Detect which cell encompasses the target text, then output its [x, y] center coordinate. 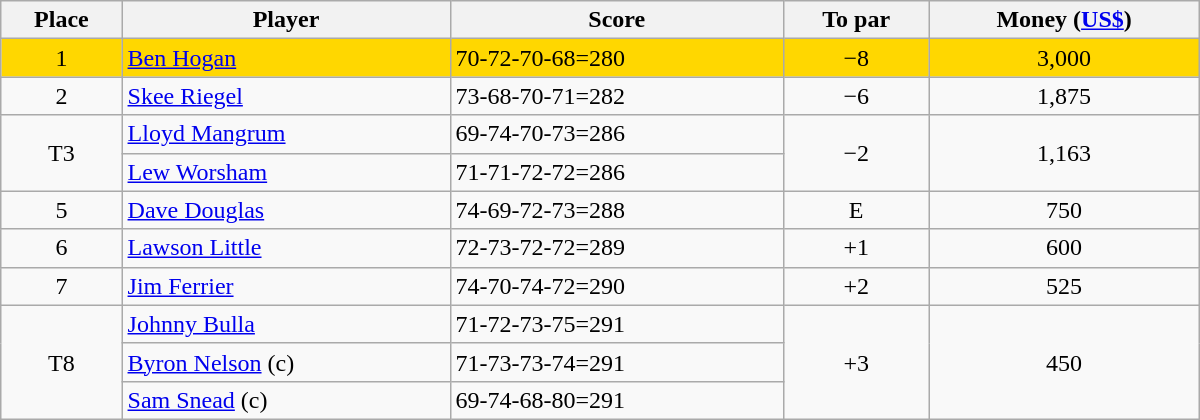
69-74-68-80=291 [616, 400]
71-72-73-75=291 [616, 324]
+2 [856, 286]
−2 [856, 153]
73-68-70-71=282 [616, 96]
3,000 [1064, 58]
Lawson Little [286, 248]
+3 [856, 362]
450 [1064, 362]
74-69-72-73=288 [616, 210]
750 [1064, 210]
Player [286, 20]
E [856, 210]
Score [616, 20]
−6 [856, 96]
1,875 [1064, 96]
To par [856, 20]
Skee Riegel [286, 96]
T3 [62, 153]
71-71-72-72=286 [616, 172]
Byron Nelson (c) [286, 362]
Johnny Bulla [286, 324]
Place [62, 20]
T8 [62, 362]
5 [62, 210]
2 [62, 96]
600 [1064, 248]
6 [62, 248]
Sam Snead (c) [286, 400]
Jim Ferrier [286, 286]
−8 [856, 58]
Lloyd Mangrum [286, 134]
+1 [856, 248]
70-72-70-68=280 [616, 58]
7 [62, 286]
72-73-72-72=289 [616, 248]
74-70-74-72=290 [616, 286]
71-73-73-74=291 [616, 362]
1,163 [1064, 153]
1 [62, 58]
Lew Worsham [286, 172]
69-74-70-73=286 [616, 134]
Ben Hogan [286, 58]
525 [1064, 286]
Money (US$) [1064, 20]
Dave Douglas [286, 210]
